Locate the cell with the specified text and output its (X, Y) center coordinate. 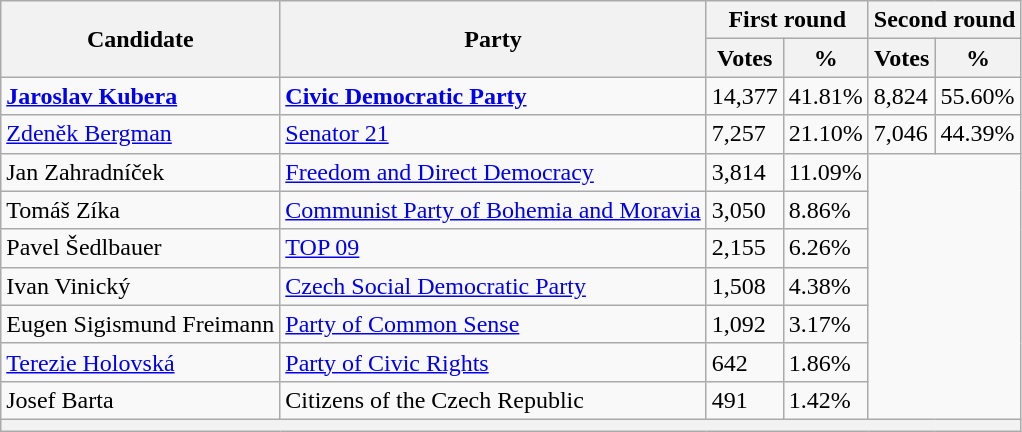
Civic Democratic Party (493, 96)
Terezie Holovská (140, 362)
55.60% (978, 96)
2,155 (744, 248)
TOP 09 (493, 248)
Czech Social Democratic Party (493, 286)
4.38% (826, 286)
Senator 21 (493, 134)
642 (744, 362)
11.09% (826, 172)
Ivan Vinický (140, 286)
3,814 (744, 172)
Zdeněk Bergman (140, 134)
14,377 (744, 96)
8.86% (826, 210)
3,050 (744, 210)
Party (493, 39)
41.81% (826, 96)
Freedom and Direct Democracy (493, 172)
1,092 (744, 324)
1,508 (744, 286)
Party of Civic Rights (493, 362)
491 (744, 400)
1.42% (826, 400)
First round (787, 20)
Tomáš Zíka (140, 210)
Josef Barta (140, 400)
Eugen Sigismund Freimann (140, 324)
7,257 (744, 134)
Candidate (140, 39)
21.10% (826, 134)
Communist Party of Bohemia and Moravia (493, 210)
1.86% (826, 362)
Party of Common Sense (493, 324)
7,046 (902, 134)
Jaroslav Kubera (140, 96)
3.17% (826, 324)
Citizens of the Czech Republic (493, 400)
44.39% (978, 134)
8,824 (902, 96)
Second round (944, 20)
Jan Zahradníček (140, 172)
6.26% (826, 248)
Pavel Šedlbauer (140, 248)
